Pinpoint the cell where the given text exists, returning its (X, Y) midpoint coordinate. 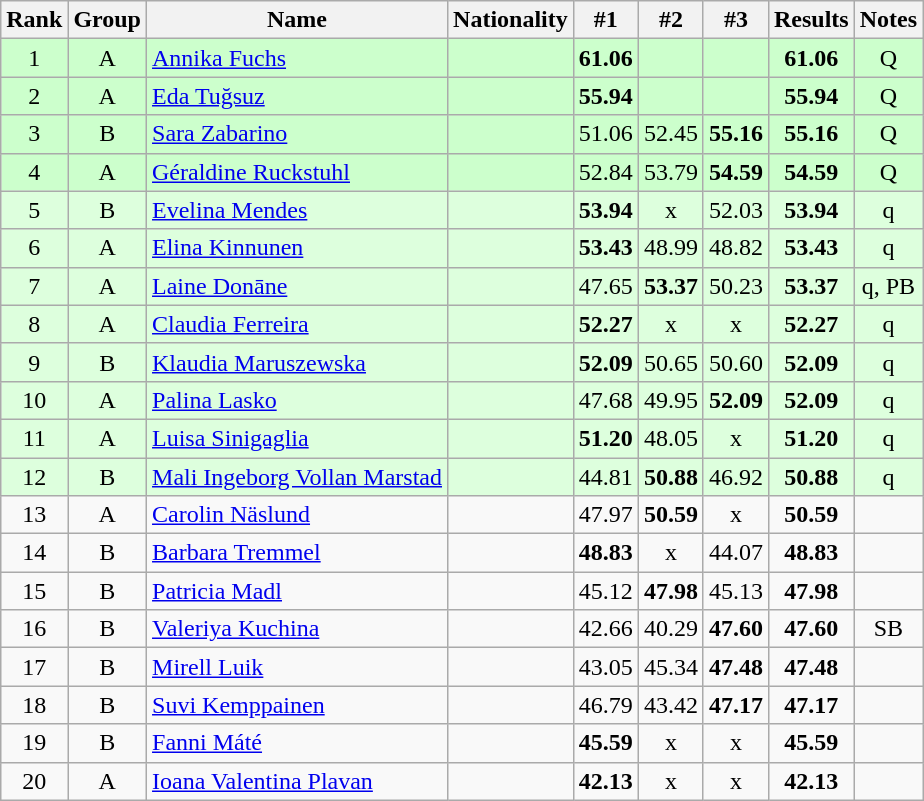
13 (34, 515)
10 (34, 400)
40.29 (670, 629)
Carolin Näslund (298, 515)
14 (34, 553)
45.12 (606, 591)
52.03 (736, 210)
Group (108, 20)
Laine Donāne (298, 286)
50.60 (736, 362)
49.95 (670, 400)
Mirell Luik (298, 667)
50.65 (670, 362)
Name (298, 20)
6 (34, 248)
2 (34, 96)
Elina Kinnunen (298, 248)
3 (34, 134)
47.68 (606, 400)
#1 (606, 20)
1 (34, 58)
Ioana Valentina Plavan (298, 781)
Mali Ingeborg Vollan Marstad (298, 477)
Notes (888, 20)
Valeriya Kuchina (298, 629)
#3 (736, 20)
Claudia Ferreira (298, 324)
7 (34, 286)
Barbara Tremmel (298, 553)
q, PB (888, 286)
48.99 (670, 248)
20 (34, 781)
50.23 (736, 286)
17 (34, 667)
#2 (670, 20)
16 (34, 629)
43.42 (670, 705)
SB (888, 629)
43.05 (606, 667)
53.79 (670, 172)
Rank (34, 20)
4 (34, 172)
Evelina Mendes (298, 210)
18 (34, 705)
Eda Tuğsuz (298, 96)
Nationality (511, 20)
Fanni Máté (298, 743)
Annika Fuchs (298, 58)
Results (811, 20)
45.13 (736, 591)
19 (34, 743)
51.06 (606, 134)
Sara Zabarino (298, 134)
Géraldine Ruckstuhl (298, 172)
12 (34, 477)
46.92 (736, 477)
9 (34, 362)
Luisa Sinigaglia (298, 438)
8 (34, 324)
48.05 (670, 438)
46.79 (606, 705)
48.82 (736, 248)
11 (34, 438)
45.34 (670, 667)
42.66 (606, 629)
Palina Lasko (298, 400)
52.45 (670, 134)
44.07 (736, 553)
Suvi Kemppainen (298, 705)
Klaudia Maruszewska (298, 362)
47.97 (606, 515)
Patricia Madl (298, 591)
15 (34, 591)
5 (34, 210)
52.84 (606, 172)
47.65 (606, 286)
44.81 (606, 477)
